Find where the given text appears and provide that cell's center as [x, y] coordinate. 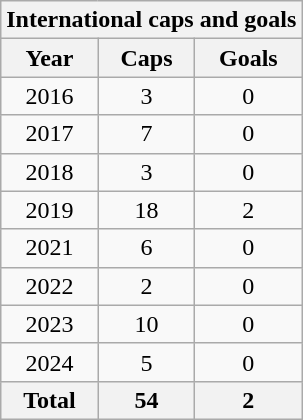
2021 [50, 248]
Year [50, 58]
2016 [50, 96]
International caps and goals [152, 20]
Total [50, 400]
2017 [50, 134]
2019 [50, 210]
18 [146, 210]
7 [146, 134]
2018 [50, 172]
2024 [50, 362]
54 [146, 400]
2023 [50, 324]
Caps [146, 58]
Goals [248, 58]
6 [146, 248]
2022 [50, 286]
5 [146, 362]
10 [146, 324]
